Search for the cell housing the specified text and yield its [x, y] center coordinate. 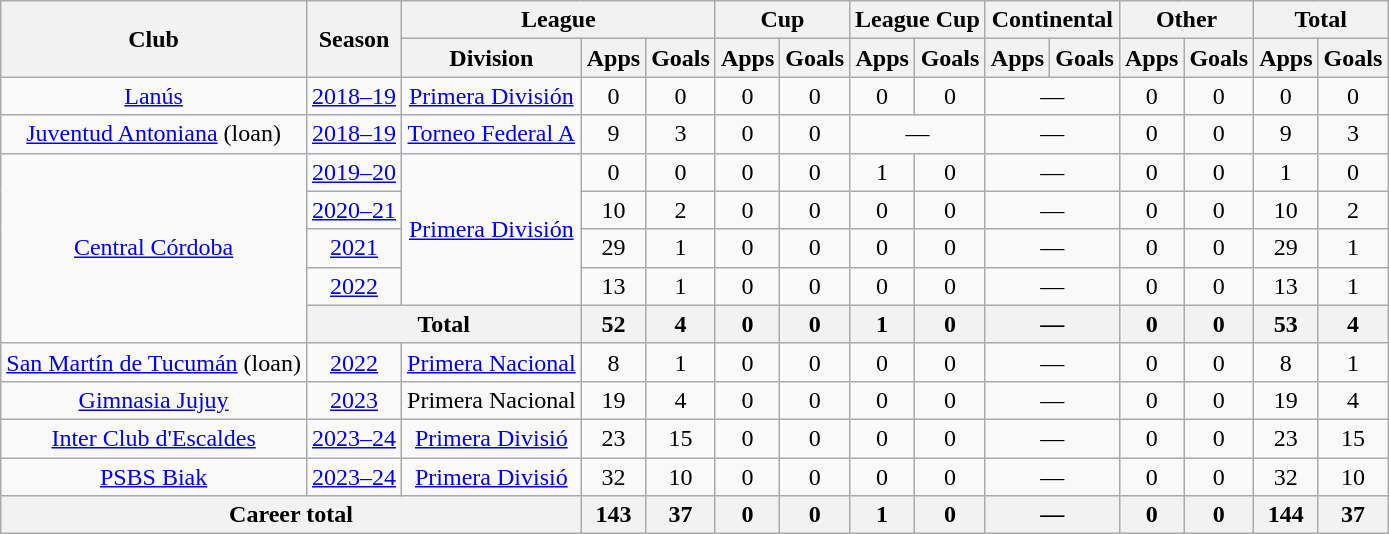
Juventud Antoniana (loan) [154, 134]
Club [154, 39]
Other [1186, 20]
Torneo Federal A [492, 134]
Division [492, 58]
144 [1286, 515]
2023 [354, 400]
Continental [1052, 20]
League Cup [918, 20]
53 [1286, 324]
2021 [354, 248]
143 [613, 515]
Lanús [154, 96]
Inter Club d'Escaldes [154, 438]
Career total [291, 515]
PSBS Biak [154, 477]
San Martín de Tucumán (loan) [154, 362]
52 [613, 324]
Central Córdoba [154, 248]
2019–20 [354, 172]
Gimnasia Jujuy [154, 400]
Season [354, 39]
Cup [782, 20]
2020–21 [354, 210]
League [559, 20]
